Determine the (X, Y) coordinate at the center of the cell enclosing the given text.  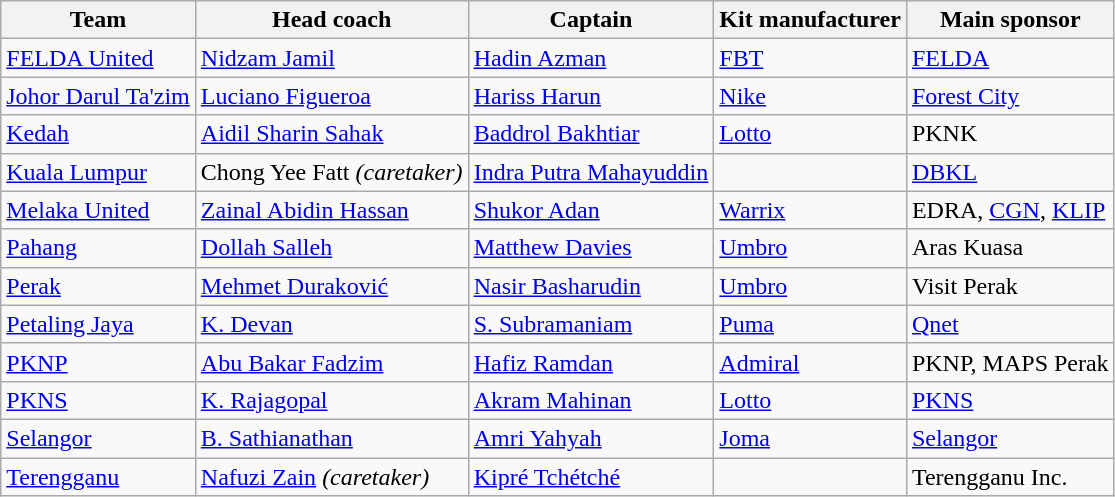
Luciano Figueroa (332, 96)
Aras Kuasa (1010, 248)
PKNP, MAPS Perak (1010, 362)
Johor Darul Ta'zim (98, 96)
Kuala Lumpur (98, 172)
Joma (810, 438)
Amri Yahyah (591, 438)
Visit Perak (1010, 286)
Petaling Jaya (98, 324)
FELDA (1010, 58)
FELDA United (98, 58)
Head coach (332, 20)
Dollah Salleh (332, 248)
EDRA, CGN, KLIP (1010, 210)
Perak (98, 286)
B. Sathianathan (332, 438)
Nasir Basharudin (591, 286)
Nafuzi Zain (caretaker) (332, 477)
Forest City (1010, 96)
Kedah (98, 134)
Puma (810, 324)
Team (98, 20)
Admiral (810, 362)
Terengganu (98, 477)
Kipré Tchétché (591, 477)
Chong Yee Fatt (caretaker) (332, 172)
Aidil Sharin Sahak (332, 134)
Shukor Adan (591, 210)
Hadin Azman (591, 58)
Nike (810, 96)
K. Devan (332, 324)
Hariss Harun (591, 96)
Warrix (810, 210)
Qnet (1010, 324)
Matthew Davies (591, 248)
Zainal Abidin Hassan (332, 210)
S. Subramaniam (591, 324)
Indra Putra Mahayuddin (591, 172)
Melaka United (98, 210)
K. Rajagopal (332, 400)
Nidzam Jamil (332, 58)
Abu Bakar Fadzim (332, 362)
Baddrol Bakhtiar (591, 134)
Mehmet Duraković (332, 286)
Captain (591, 20)
Pahang (98, 248)
Terengganu Inc. (1010, 477)
PKNP (98, 362)
DBKL (1010, 172)
FBT (810, 58)
Akram Mahinan (591, 400)
Main sponsor (1010, 20)
Hafiz Ramdan (591, 362)
Kit manufacturer (810, 20)
PKNK (1010, 134)
